Return the (x, y) coordinate for the center point of the cell that contains the specified text.  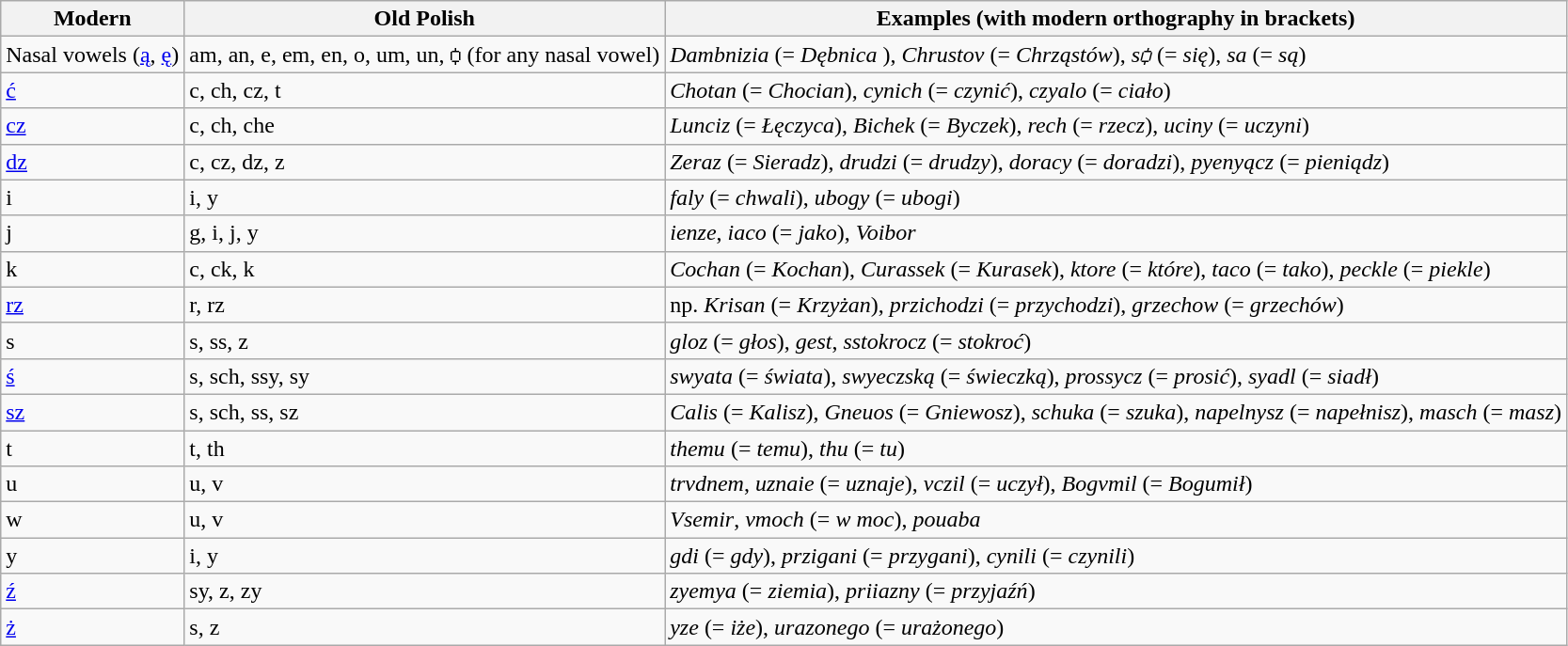
dz (92, 162)
Dambnizia (= Dębnica ), Chrustov (= Chrząstów), sꟁ (= się), sa (= są) (1116, 55)
t (92, 449)
i (92, 197)
s, z (425, 627)
Cochan (= Kochan), Curassek (= Kurasek), ktore (= które), taco (= tako), peckle (= piekle) (1116, 269)
gloz (= głos), gest, sstokrocz (= stokroć) (1116, 340)
Nasal vowels (ą, ę) (92, 55)
rz (92, 305)
c, ch, che (425, 126)
sy, z, zy (425, 591)
am, an, e, em, en, o, um, un, ꟁ (for any nasal vowel) (425, 55)
s, sch, ssy, sy (425, 376)
np. Krisan (= Krzyżan), przichodzi (= przychodzi), grzechow (= grzechów) (1116, 305)
yze (= iże), urazonego (= urażonego) (1116, 627)
k (92, 269)
faly (= chwali), ubogy (= ubogi) (1116, 197)
ienze, iaco (= jako), Voibor (1116, 233)
s, ss, z (425, 340)
w (92, 520)
Examples (with modern orthography in brackets) (1116, 19)
ż (92, 627)
Zeraz (= Sieradz), drudzi (= drudzy), doracy (= doradzi), pyenyącz (= pieniądz) (1116, 162)
gdi (= gdy), przigani (= przygani), cynili (= czynili) (1116, 556)
ź (92, 591)
Old Polish (425, 19)
Lunciz (= Łęczyca), Bichek (= Byczek), rech (= rzecz), uciny (= uczyni) (1116, 126)
themu (= temu), thu (= tu) (1116, 449)
u (92, 484)
swyata (= świata), swyeczską (= świeczką), prossycz (= prosić), syadl (= siadł) (1116, 376)
t, th (425, 449)
ś (92, 376)
c, ch, cz, t (425, 90)
s, sch, ss, sz (425, 412)
y (92, 556)
sz (92, 412)
s (92, 340)
g, i, j, y (425, 233)
c, ck, k (425, 269)
zyemya (= ziemia), priiazny (= przyjaźń) (1116, 591)
c, cz, dz, z (425, 162)
cz (92, 126)
trvdnem, uznaie (= uznaje), vczil (= uczył), Bogvmil (= Bogumił) (1116, 484)
Vsemir, vmoch (= w moc), pouaba (1116, 520)
ć (92, 90)
r, rz (425, 305)
j (92, 233)
Chotan (= Chocian), cynich (= czynić), czyalo (= ciało) (1116, 90)
Modern (92, 19)
Calis (= Kalisz), Gneuos (= Gniewosz), schuka (= szuka), napelnysz (= napełnisz), masch (= masz) (1116, 412)
